Detect which cell encompasses the target text, then output its (X, Y) center coordinate. 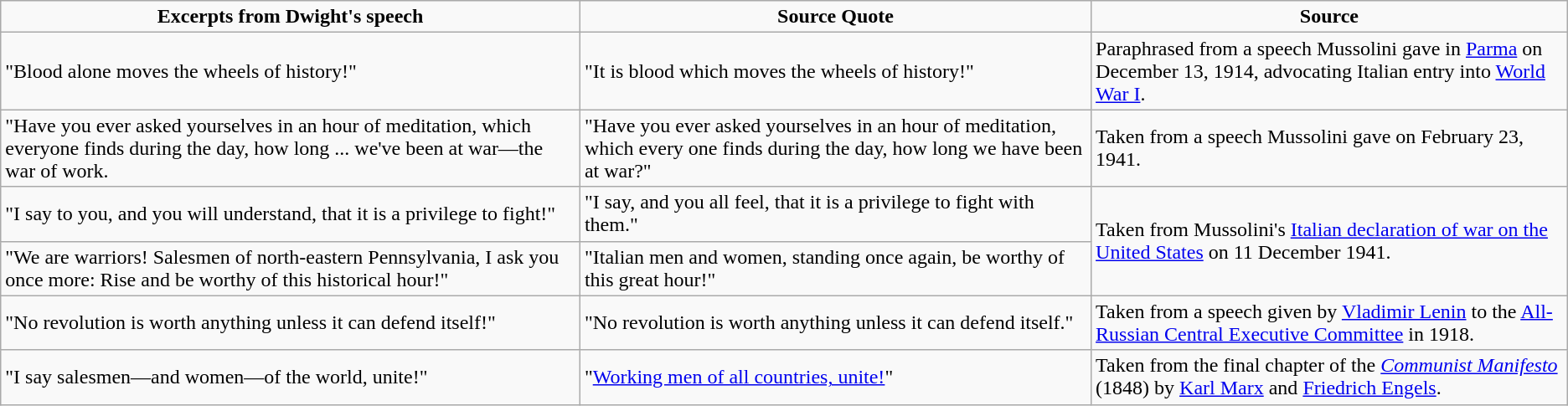
"I say to you, and you will understand, that it is a privilege to fight!" (291, 214)
"No revolution is worth anything unless it can defend itself." (835, 323)
Taken from the final chapter of the Communist Manifesto (1848) by Karl Marx and Friedrich Engels. (1330, 377)
Taken from a speech given by Vladimir Lenin to the All-Russian Central Executive Committee in 1918. (1330, 323)
"Have you ever asked yourselves in an hour of meditation, which everyone finds during the day, how long ... we've been at war—the war of work. (291, 148)
"Have you ever asked yourselves in an hour of meditation, which every one finds during the day, how long we have been at war?" (835, 148)
Taken from Mussolini's Italian declaration of war on the United States on 11 December 1941. (1330, 241)
"It is blood which moves the wheels of history!" (835, 71)
Source Quote (835, 17)
"We are warriors! Salesmen of north-eastern Pennsylvania, I ask you once more: Rise and be worthy of this historical hour!" (291, 268)
"Italian men and women, standing once again, be worthy of this great hour!" (835, 268)
Excerpts from Dwight's speech (291, 17)
Paraphrased from a speech Mussolini gave in Parma on December 13, 1914, advocating Italian entry into World War I. (1330, 71)
"I say salesmen—and women—of the world, unite!" (291, 377)
"I say, and you all feel, that it is a privilege to fight with them." (835, 214)
"No revolution is worth anything unless it can defend itself!" (291, 323)
"Blood alone moves the wheels of history!" (291, 71)
"Working men of all countries, unite!" (835, 377)
Taken from a speech Mussolini gave on February 23, 1941. (1330, 148)
Source (1330, 17)
